Identify which cell holds the provided text, then report its (X, Y) central coordinate. 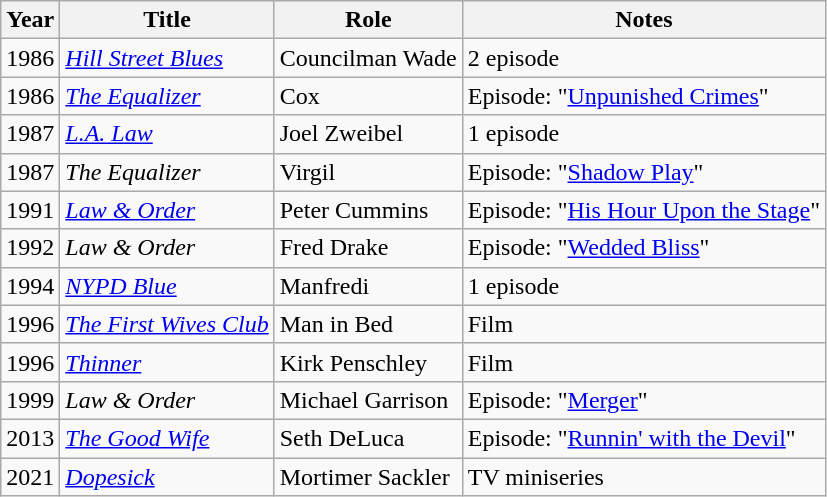
Mortimer Sackler (368, 477)
Dopesick (167, 477)
Seth DeLuca (368, 438)
The Good Wife (167, 438)
1999 (30, 400)
Michael Garrison (368, 400)
Hill Street Blues (167, 58)
2013 (30, 438)
Man in Bed (368, 324)
Episode: "Wedded Bliss" (644, 248)
Thinner (167, 362)
Episode: "Unpunished Crimes" (644, 96)
1992 (30, 248)
Notes (644, 20)
Virgil (368, 172)
Cox (368, 96)
The First Wives Club (167, 324)
Title (167, 20)
L.A. Law (167, 134)
Councilman Wade (368, 58)
TV miniseries (644, 477)
Joel Zweibel (368, 134)
2021 (30, 477)
Episode: "Merger" (644, 400)
2 episode (644, 58)
Manfredi (368, 286)
Fred Drake (368, 248)
Episode: "Shadow Play" (644, 172)
Year (30, 20)
NYPD Blue (167, 286)
1994 (30, 286)
1991 (30, 210)
Episode: "His Hour Upon the Stage" (644, 210)
Peter Cummins (368, 210)
Role (368, 20)
Episode: "Runnin' with the Devil" (644, 438)
Kirk Penschley (368, 362)
